Return the (X, Y) coordinate for the center point of the cell that contains the specified text.  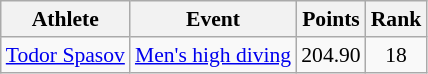
18 (396, 55)
Athlete (66, 19)
204.90 (330, 55)
Event (213, 19)
Points (330, 19)
Men's high diving (213, 55)
Todor Spasov (66, 55)
Rank (396, 19)
